Determine the [x, y] coordinate at the center of the cell enclosing the given text.  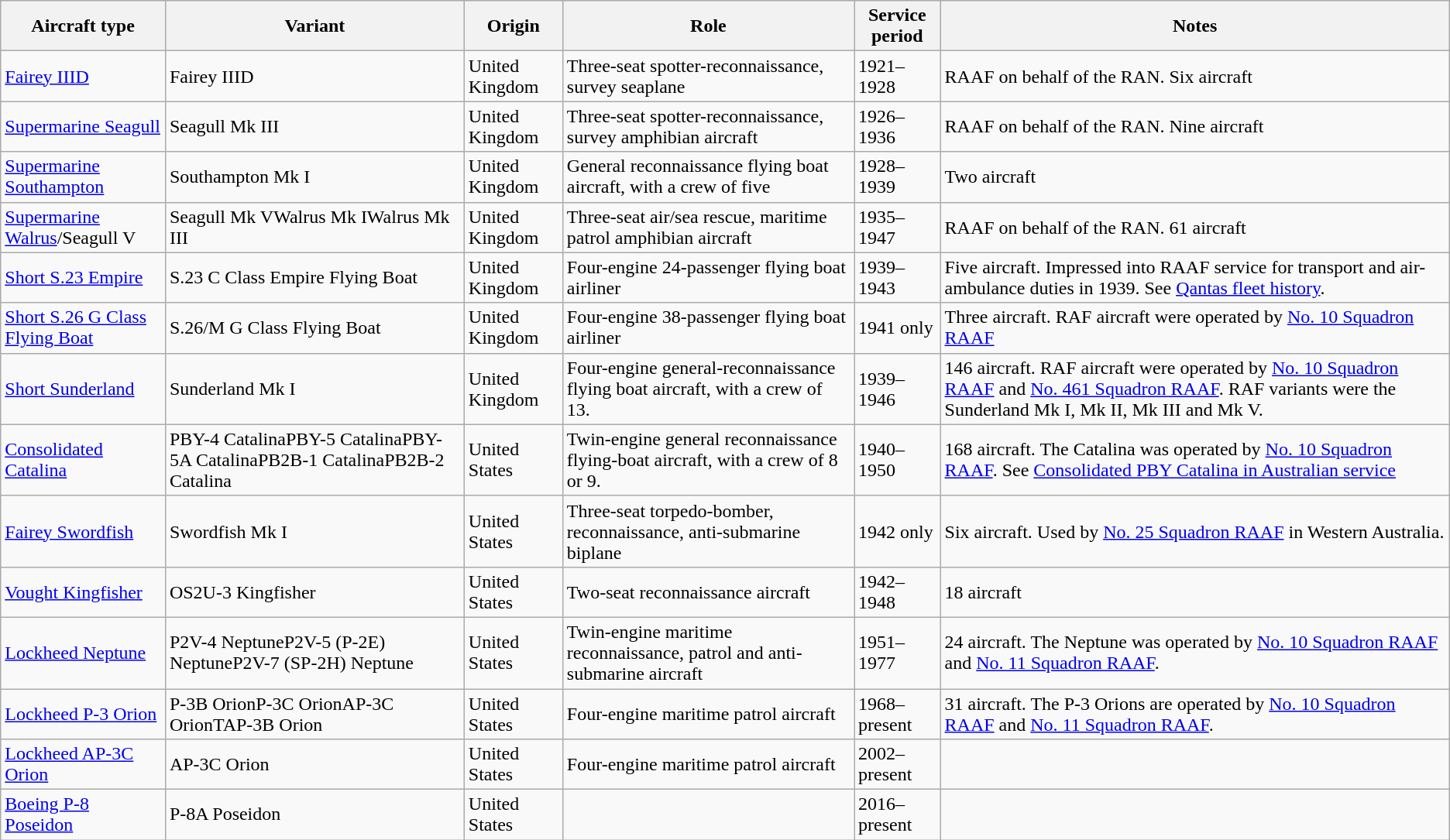
Origin [513, 26]
Short Sunderland [84, 389]
RAAF on behalf of the RAN. Six aircraft [1194, 76]
Seagull Mk III [314, 127]
General reconnaissance flying boat aircraft, with a crew of five [708, 177]
1951–1977 [897, 653]
Four-engine 38-passenger flying boat airliner [708, 328]
Three-seat spotter-reconnaissance, survey seaplane [708, 76]
Four-engine general-reconnaissance flying boat aircraft, with a crew of 13. [708, 389]
P2V-4 NeptuneP2V-5 (P-2E) NeptuneP2V-7 (SP-2H) Neptune [314, 653]
Three aircraft. RAF aircraft were operated by No. 10 Squadron RAAF [1194, 328]
Seagull Mk VWalrus Mk IWalrus Mk III [314, 228]
Boeing P-8 Poseidon [84, 814]
Three-seat torpedo-bomber, reconnaissance, anti-submarine biplane [708, 531]
Notes [1194, 26]
S.26/M G Class Flying Boat [314, 328]
24 aircraft. The Neptune was operated by No. 10 Squadron RAAF and No. 11 Squadron RAAF. [1194, 653]
Two-seat reconnaissance aircraft [708, 591]
2016–present [897, 814]
Lockheed AP-3C Orion [84, 765]
Lockheed P-3 Orion [84, 714]
Supermarine Walrus/Seagull V [84, 228]
Twin-engine maritime reconnaissance, patrol and anti-submarine aircraft [708, 653]
Three-seat air/sea rescue, maritime patrol amphibian aircraft [708, 228]
1940–1950 [897, 460]
Short S.26 G Class Flying Boat [84, 328]
S.23 C Class Empire Flying Boat [314, 277]
Lockheed Neptune [84, 653]
Twin-engine general reconnaissance flying-boat aircraft, with a crew of 8 or 9. [708, 460]
P-8A Poseidon [314, 814]
Southampton Mk I [314, 177]
Vought Kingfisher [84, 591]
168 aircraft. The Catalina was operated by No. 10 Squadron RAAF. See Consolidated PBY Catalina in Australian service [1194, 460]
Short S.23 Empire [84, 277]
Six aircraft. Used by No. 25 Squadron RAAF in Western Australia. [1194, 531]
Consolidated Catalina [84, 460]
OS2U-3 Kingfisher [314, 591]
1942–1948 [897, 591]
Supermarine Southampton [84, 177]
RAAF on behalf of the RAN. Nine aircraft [1194, 127]
Service period [897, 26]
P-3B OrionP-3C OrionAP-3C OrionTAP-3B Orion [314, 714]
1935–1947 [897, 228]
Variant [314, 26]
PBY-4 CatalinaPBY-5 CatalinaPBY-5A CatalinaPB2B-1 CatalinaPB2B-2 Catalina [314, 460]
1926–1936 [897, 127]
Two aircraft [1194, 177]
1941 only [897, 328]
Five aircraft. Impressed into RAAF service for transport and air-ambulance duties in 1939. See Qantas fleet history. [1194, 277]
Supermarine Seagull [84, 127]
1939–1946 [897, 389]
1942 only [897, 531]
2002–present [897, 765]
1939–1943 [897, 277]
Sunderland Mk I [314, 389]
Three-seat spotter-reconnaissance, survey amphibian aircraft [708, 127]
Role [708, 26]
1968–present [897, 714]
AP-3C Orion [314, 765]
18 aircraft [1194, 591]
Aircraft type [84, 26]
Fairey Swordfish [84, 531]
Four-engine 24-passenger flying boat airliner [708, 277]
31 aircraft. The P-3 Orions are operated by No. 10 Squadron RAAF and No. 11 Squadron RAAF. [1194, 714]
1928–1939 [897, 177]
RAAF on behalf of the RAN. 61 aircraft [1194, 228]
1921–1928 [897, 76]
Swordfish Mk I [314, 531]
